From the cell containing the given text, extract its center point as (x, y) coordinate. 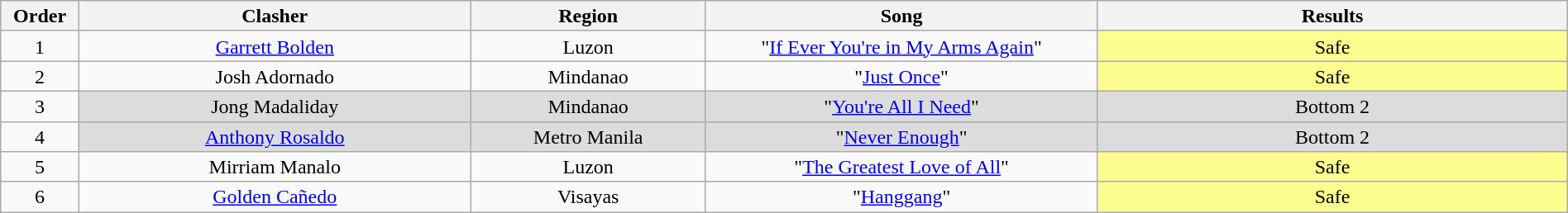
"Just Once" (901, 76)
Order (40, 17)
3 (40, 106)
Mirriam Manalo (275, 167)
Josh Adornado (275, 76)
Visayas (588, 196)
Metro Manila (588, 137)
Anthony Rosaldo (275, 137)
"Hanggang" (901, 196)
Garrett Bolden (275, 46)
"If Ever You're in My Arms Again" (901, 46)
"The Greatest Love of All" (901, 167)
"Never Enough" (901, 137)
Clasher (275, 17)
5 (40, 167)
2 (40, 76)
Region (588, 17)
"You're All I Need" (901, 106)
Song (901, 17)
Jong Madaliday (275, 106)
Golden Cañedo (275, 196)
Results (1332, 17)
4 (40, 137)
6 (40, 196)
1 (40, 46)
